Capture the cell that displays the provided text and extract its [X, Y] central coordinate. 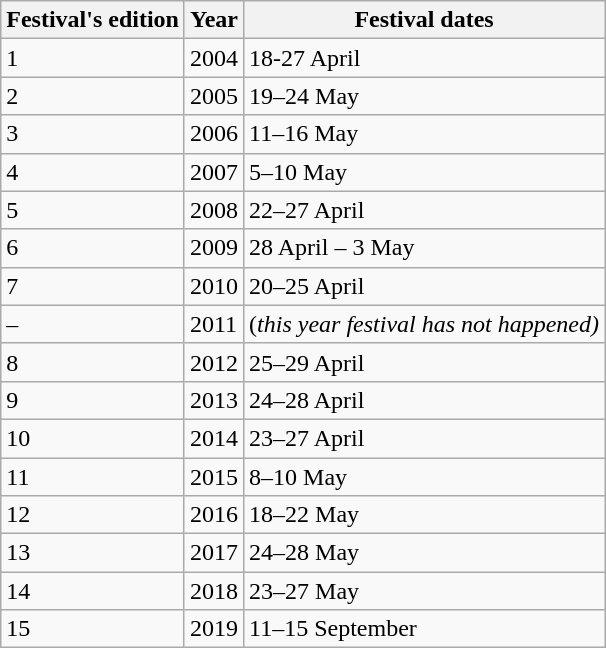
23–27 April [424, 438]
2018 [214, 591]
1 [93, 58]
– [93, 324]
13 [93, 553]
2013 [214, 400]
2011 [214, 324]
4 [93, 172]
14 [93, 591]
10 [93, 438]
5 [93, 210]
2019 [214, 629]
9 [93, 400]
2017 [214, 553]
24–28 April [424, 400]
19–24 May [424, 96]
7 [93, 286]
12 [93, 515]
11–16 May [424, 134]
2010 [214, 286]
8 [93, 362]
2 [93, 96]
2016 [214, 515]
11–15 September [424, 629]
2004 [214, 58]
2005 [214, 96]
2006 [214, 134]
2007 [214, 172]
8–10 May [424, 477]
28 April – 3 May [424, 248]
2012 [214, 362]
Festival's edition [93, 20]
15 [93, 629]
2008 [214, 210]
2015 [214, 477]
6 [93, 248]
(this year festival has not happened) [424, 324]
25–29 April [424, 362]
18–22 May [424, 515]
Festival dates [424, 20]
5–10 May [424, 172]
22–27 April [424, 210]
23–27 May [424, 591]
18-27 April [424, 58]
11 [93, 477]
2009 [214, 248]
20–25 April [424, 286]
2014 [214, 438]
Year [214, 20]
3 [93, 134]
24–28 May [424, 553]
